Provide the [x, y] coordinate of the cell's center where the given text is located.  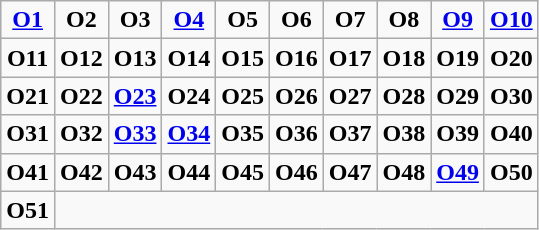
O23 [135, 96]
O34 [189, 134]
O40 [511, 134]
O38 [404, 134]
O18 [404, 58]
O8 [404, 20]
O29 [458, 96]
O44 [189, 172]
O36 [296, 134]
O20 [511, 58]
O30 [511, 96]
O16 [296, 58]
O2 [81, 20]
O3 [135, 20]
O46 [296, 172]
O14 [189, 58]
O11 [28, 58]
O33 [135, 134]
O37 [350, 134]
O35 [243, 134]
O50 [511, 172]
O49 [458, 172]
O45 [243, 172]
O10 [511, 20]
O5 [243, 20]
O43 [135, 172]
O24 [189, 96]
O27 [350, 96]
O47 [350, 172]
O21 [28, 96]
O12 [81, 58]
O28 [404, 96]
O1 [28, 20]
O39 [458, 134]
O41 [28, 172]
O7 [350, 20]
O17 [350, 58]
O19 [458, 58]
O15 [243, 58]
O9 [458, 20]
O48 [404, 172]
O32 [81, 134]
O13 [135, 58]
O31 [28, 134]
O26 [296, 96]
O42 [81, 172]
O51 [28, 210]
O4 [189, 20]
O25 [243, 96]
O22 [81, 96]
O6 [296, 20]
